Return the (X, Y) coordinate for the center point of the cell that contains the specified text.  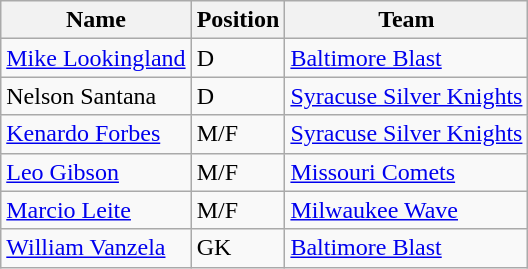
Team (406, 20)
Marcio Leite (96, 210)
Mike Lookingland (96, 58)
Missouri Comets (406, 172)
Name (96, 20)
Position (238, 20)
Milwaukee Wave (406, 210)
Nelson Santana (96, 96)
Leo Gibson (96, 172)
William Vanzela (96, 248)
Kenardo Forbes (96, 134)
GK (238, 248)
